Locate the cell with the specified text and output its (x, y) center coordinate. 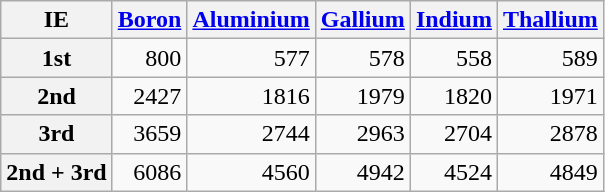
589 (550, 58)
Boron (150, 20)
2nd (56, 96)
577 (251, 58)
1st (56, 58)
2nd + 3rd (56, 172)
800 (150, 58)
Aluminium (251, 20)
2744 (251, 134)
1820 (454, 96)
1816 (251, 96)
4524 (454, 172)
2704 (454, 134)
Gallium (362, 20)
4560 (251, 172)
IE (56, 20)
3rd (56, 134)
Thallium (550, 20)
2963 (362, 134)
4942 (362, 172)
4849 (550, 172)
2878 (550, 134)
6086 (150, 172)
578 (362, 58)
1979 (362, 96)
558 (454, 58)
2427 (150, 96)
1971 (550, 96)
Indium (454, 20)
3659 (150, 134)
